Search for the cell housing the specified text and yield its [X, Y] center coordinate. 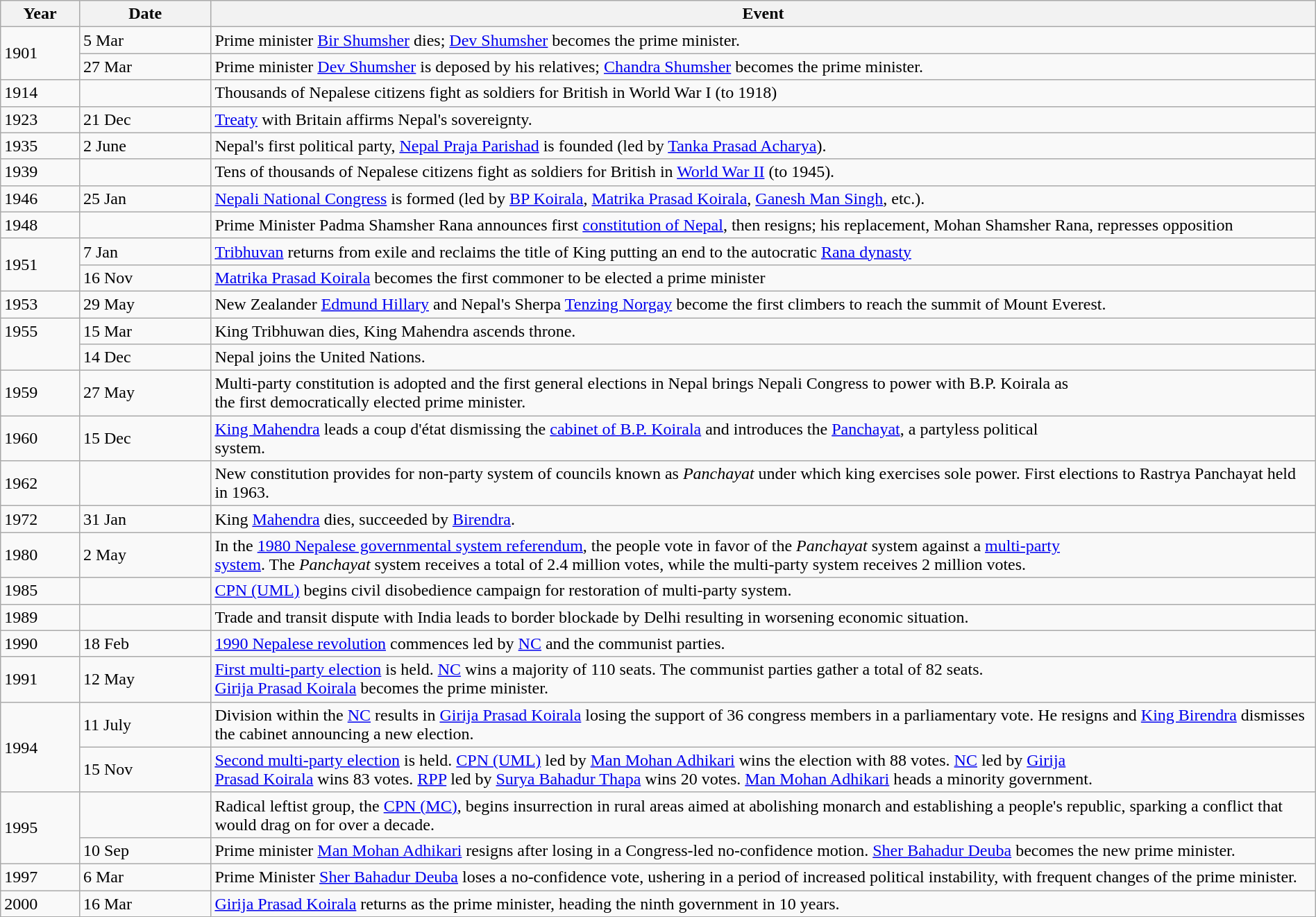
Prime Minister Padma Shamsher Rana announces first constitution of Nepal, then resigns; his replacement, Mohan Shamsher Rana, represses opposition [764, 225]
29 May [144, 304]
Nepali National Congress is formed (led by BP Koirala, Matrika Prasad Koirala, Ganesh Man Singh, etc.). [764, 199]
1972 [40, 519]
1990 Nepalese revolution commences led by NC and the communist parties. [764, 643]
Prime minister Bir Shumsher dies; Dev Shumsher becomes the prime minister. [764, 40]
6 Mar [144, 877]
1980 [40, 555]
1951 [40, 264]
Tribhuvan returns from exile and reclaims the title of King putting an end to the autocratic Rana dynasty [764, 251]
25 Jan [144, 199]
1953 [40, 304]
1948 [40, 225]
Treaty with Britain affirms Nepal's sovereignty. [764, 119]
Prime minister Dev Shumsher is deposed by his relatives; Chandra Shumsher becomes the prime minister. [764, 67]
2000 [40, 903]
1990 [40, 643]
14 Dec [144, 357]
1960 [40, 439]
Matrika Prasad Koirala becomes the first commoner to be elected a prime minister [764, 278]
Prime minister Man Mohan Adhikari resigns after losing in a Congress-led no-confidence motion. Sher Bahadur Deuba becomes the new prime minister. [764, 850]
1914 [40, 93]
King Tribhuwan dies, King Mahendra ascends throne. [764, 331]
Nepal's first political party, Nepal Praja Parishad is founded (led by Tanka Prasad Acharya). [764, 146]
15 Dec [144, 439]
16 Mar [144, 903]
12 May [144, 679]
1995 [40, 827]
2 May [144, 555]
1939 [40, 172]
Year [40, 14]
Trade and transit dispute with India leads to border blockade by Delhi resulting in worsening economic situation. [764, 617]
1959 [40, 393]
7 Jan [144, 251]
27 Mar [144, 67]
Event [764, 14]
1962 [40, 483]
11 July [144, 725]
1985 [40, 591]
31 Jan [144, 519]
1923 [40, 119]
1994 [40, 747]
21 Dec [144, 119]
Tens of thousands of Nepalese citizens fight as soldiers for British in World War II (to 1945). [764, 172]
1901 [40, 53]
Girija Prasad Koirala returns as the prime minister, heading the ninth government in 10 years. [764, 903]
1989 [40, 617]
Thousands of Nepalese citizens fight as soldiers for British in World War I (to 1918) [764, 93]
1946 [40, 199]
27 May [144, 393]
5 Mar [144, 40]
New Zealander Edmund Hillary and Nepal's Sherpa Tenzing Norgay become the first climbers to reach the summit of Mount Everest. [764, 304]
Date [144, 14]
15 Nov [144, 769]
1955 [40, 344]
15 Mar [144, 331]
18 Feb [144, 643]
1997 [40, 877]
2 June [144, 146]
1991 [40, 679]
CPN (UML) begins civil disobedience campaign for restoration of multi-party system. [764, 591]
King Mahendra dies, succeeded by Birendra. [764, 519]
16 Nov [144, 278]
Nepal joins the United Nations. [764, 357]
King Mahendra leads a coup d'état dismissing the cabinet of B.P. Koirala and introduces the Panchayat, a partyless politicalsystem. [764, 439]
1935 [40, 146]
10 Sep [144, 850]
